For the text-containing cell, return its midpoint in (x, y) coordinate format. 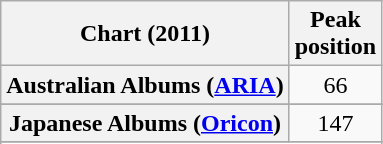
Chart (2011) (145, 34)
Japanese Albums (Oricon) (145, 123)
147 (335, 123)
Australian Albums (ARIA) (145, 85)
66 (335, 85)
Peakposition (335, 34)
